Find where the given text appears and provide that cell's center as (x, y) coordinate. 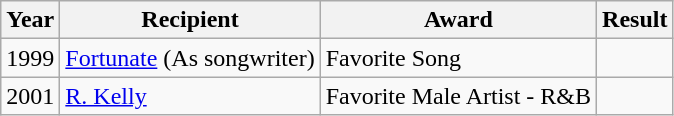
1999 (30, 58)
Favorite Song (458, 58)
Year (30, 20)
Recipient (190, 20)
2001 (30, 96)
R. Kelly (190, 96)
Favorite Male Artist - R&B (458, 96)
Result (635, 20)
Award (458, 20)
Fortunate (As songwriter) (190, 58)
